Identify which cell holds the provided text, then report its [x, y] central coordinate. 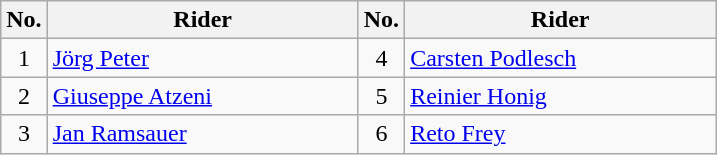
Reto Frey [560, 134]
5 [381, 96]
6 [381, 134]
Carsten Podlesch [560, 58]
Giuseppe Atzeni [202, 96]
2 [24, 96]
3 [24, 134]
Reinier Honig [560, 96]
4 [381, 58]
Jörg Peter [202, 58]
Jan Ramsauer [202, 134]
1 [24, 58]
